Capture the cell that displays the provided text and extract its [x, y] central coordinate. 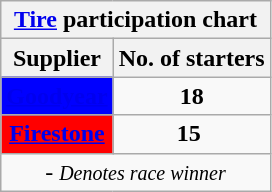
15 [192, 134]
Tire participation chart [136, 20]
Firestone [57, 134]
18 [192, 96]
No. of starters [192, 58]
Supplier [57, 58]
- Denotes race winner [136, 172]
Goodyear [57, 96]
